From the cell containing the given text, extract its center point as [x, y] coordinate. 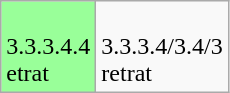
3.3.3.4/3.4/3retrat [162, 47]
3.3.3.4.4etrat [48, 47]
